Identify which cell holds the provided text, then report its (x, y) central coordinate. 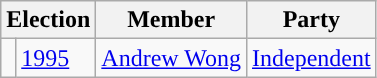
Party (311, 20)
Member (172, 20)
Election (48, 20)
Independent (311, 58)
Andrew Wong (172, 58)
1995 (56, 58)
